Scan for the cell matching the given text and deliver its (x, y) coordinate at center. 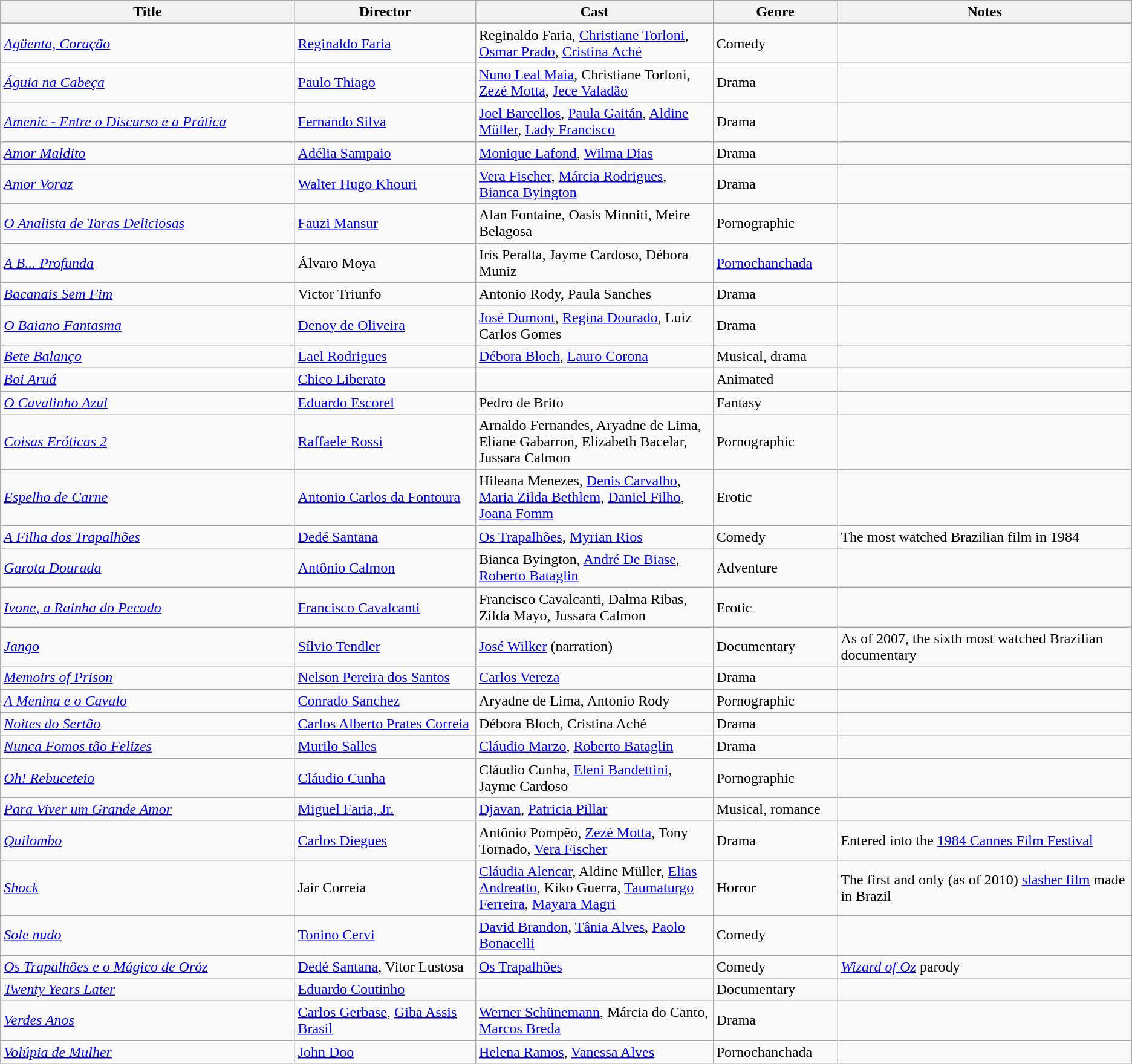
Jair Correia (385, 887)
Cláudio Cunha (385, 777)
Vera Fischer, Márcia Rodrigues, Bianca Byington (594, 184)
Memoirs of Prison (148, 678)
Águia na Cabeça (148, 82)
Reginaldo Faria, Christiane Torloni, Osmar Prado, Cristina Aché (594, 44)
Victor Triunfo (385, 294)
Bianca Byington, André De Biase, Roberto Bataglin (594, 568)
Carlos Vereza (594, 678)
Wizard of Oz parody (984, 967)
Débora Bloch, Cristina Aché (594, 724)
Bete Balanço (148, 356)
Para Viver um Grande Amor (148, 809)
Os Trapalhões, Myrian Rios (594, 537)
Nuno Leal Maia, Christiane Torloni, Zezé Motta, Jece Valadão (594, 82)
Genre (775, 12)
Sílvio Tendler (385, 647)
Espelho de Carne (148, 498)
Walter Hugo Khouri (385, 184)
Antonio Rody, Paula Sanches (594, 294)
Shock (148, 887)
Musical, drama (775, 356)
Cláudio Marzo, Roberto Bataglin (594, 747)
Twenty Years Later (148, 990)
Arnaldo Fernandes, Aryadne de Lima, Eliane Gabarron, Elizabeth Bacelar, Jussara Calmon (594, 442)
Carlos Diegues (385, 840)
Volúpia de Mulher (148, 1052)
José Dumont, Regina Dourado, Luiz Carlos Gomes (594, 325)
Adélia Sampaio (385, 153)
Horror (775, 887)
Denoy de Oliveira (385, 325)
Reginaldo Faria (385, 44)
Title (148, 12)
Agüenta, Coração (148, 44)
Entered into the 1984 Cannes Film Festival (984, 840)
Os Trapalhões e o Mágico de Oróz (148, 967)
Francisco Cavalcanti, Dalma Ribas, Zilda Mayo, Jussara Calmon (594, 607)
Conrado Sanchez (385, 701)
Débora Bloch, Lauro Corona (594, 356)
Animated (775, 379)
Cláudia Alencar, Aldine Müller, Elias Andreatto, Kiko Guerra, Taumaturgo Ferreira, Mayara Magri (594, 887)
Fantasy (775, 402)
Musical, romance (775, 809)
Lael Rodrigues (385, 356)
Bacanais Sem Fim (148, 294)
Monique Lafond, Wilma Dias (594, 153)
Eduardo Coutinho (385, 990)
Paulo Thiago (385, 82)
Cast (594, 12)
As of 2007, the sixth most watched Brazilian documentary (984, 647)
Alan Fontaine, Oasis Minniti, Meire Belagosa (594, 224)
Sole nudo (148, 935)
Fernando Silva (385, 122)
Garota Dourada (148, 568)
O Cavalinho Azul (148, 402)
Dedé Santana, Vitor Lustosa (385, 967)
Ivone, a Rainha do Pecado (148, 607)
Djavan, Patricia Pillar (594, 809)
Murilo Salles (385, 747)
Aryadne de Lima, Antonio Rody (594, 701)
The first and only (as of 2010) slasher film made in Brazil (984, 887)
Fauzi Mansur (385, 224)
Joel Barcellos, Paula Gaitán, Aldine Müller, Lady Francisco (594, 122)
Antônio Calmon (385, 568)
Noites do Sertão (148, 724)
Werner Schünemann, Márcia do Canto, Marcos Breda (594, 1020)
Raffaele Rossi (385, 442)
Verdes Anos (148, 1020)
The most watched Brazilian film in 1984 (984, 537)
Amor Voraz (148, 184)
Quilombo (148, 840)
Director (385, 12)
Notes (984, 12)
O Baiano Fantasma (148, 325)
Carlos Gerbase, Giba Assis Brasil (385, 1020)
Antonio Carlos da Fontoura (385, 498)
Helena Ramos, Vanessa Alves (594, 1052)
Adventure (775, 568)
Jango (148, 647)
Miguel Faria, Jr. (385, 809)
Pedro de Brito (594, 402)
Boi Aruá (148, 379)
Álvaro Moya (385, 262)
Amenic - Entre o Discurso e a Prática (148, 122)
O Analista de Taras Deliciosas (148, 224)
David Brandon, Tânia Alves, Paolo Bonacelli (594, 935)
A Menina e o Cavalo (148, 701)
Oh! Rebuceteio (148, 777)
Dedé Santana (385, 537)
Chico Liberato (385, 379)
A Filha dos Trapalhões (148, 537)
Amor Maldito (148, 153)
Nunca Fomos tão Felizes (148, 747)
Coisas Eróticas 2 (148, 442)
Carlos Alberto Prates Correia (385, 724)
Iris Peralta, Jayme Cardoso, Débora Muniz (594, 262)
Os Trapalhões (594, 967)
Tonino Cervi (385, 935)
John Doo (385, 1052)
Hileana Menezes, Denis Carvalho, Maria Zilda Bethlem, Daniel Filho, Joana Fomm (594, 498)
Eduardo Escorel (385, 402)
Nelson Pereira dos Santos (385, 678)
Antônio Pompêo, Zezé Motta, Tony Tornado, Vera Fischer (594, 840)
Cláudio Cunha, Eleni Bandettini, Jayme Cardoso (594, 777)
A B... Profunda (148, 262)
José Wilker (narration) (594, 647)
Francisco Cavalcanti (385, 607)
